Return [X, Y] of the center of cell containing provided text 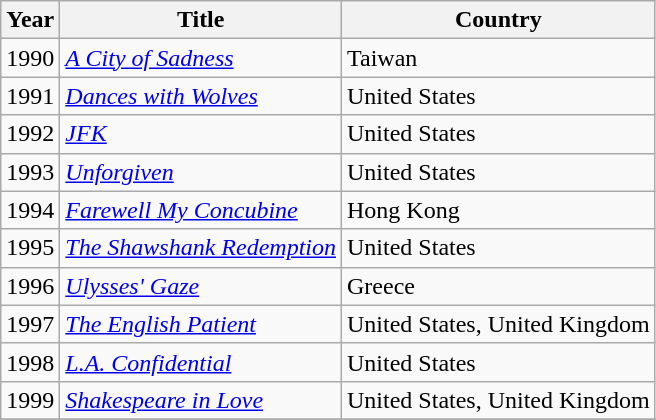
The Shawshank Redemption [201, 248]
Greece [499, 286]
1994 [30, 210]
Dances with Wolves [201, 96]
A City of Sadness [201, 58]
The English Patient [201, 324]
Year [30, 20]
1990 [30, 58]
Hong Kong [499, 210]
1995 [30, 248]
Ulysses' Gaze [201, 286]
1999 [30, 400]
1996 [30, 286]
Farewell My Concubine [201, 210]
Shakespeare in Love [201, 400]
L.A. Confidential [201, 362]
1993 [30, 172]
1997 [30, 324]
1998 [30, 362]
1991 [30, 96]
JFK [201, 134]
1992 [30, 134]
Title [201, 20]
Taiwan [499, 58]
Country [499, 20]
Unforgiven [201, 172]
